Pinpoint the cell where the given text exists, returning its (X, Y) midpoint coordinate. 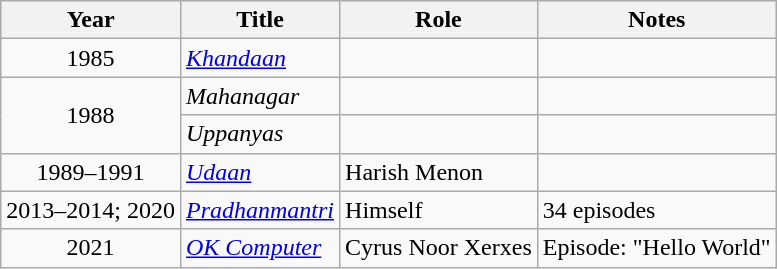
Episode: "Hello World" (656, 248)
Mahanagar (260, 96)
1985 (91, 58)
Role (439, 20)
2013–2014; 2020 (91, 210)
1988 (91, 115)
Pradhanmantri (260, 210)
OK Computer (260, 248)
Khandaan (260, 58)
34 episodes (656, 210)
Himself (439, 210)
Cyrus Noor Xerxes (439, 248)
Harish Menon (439, 172)
Notes (656, 20)
Year (91, 20)
Uppanyas (260, 134)
Title (260, 20)
Udaan (260, 172)
2021 (91, 248)
1989–1991 (91, 172)
